Identify which cell holds the provided text, then report its (x, y) central coordinate. 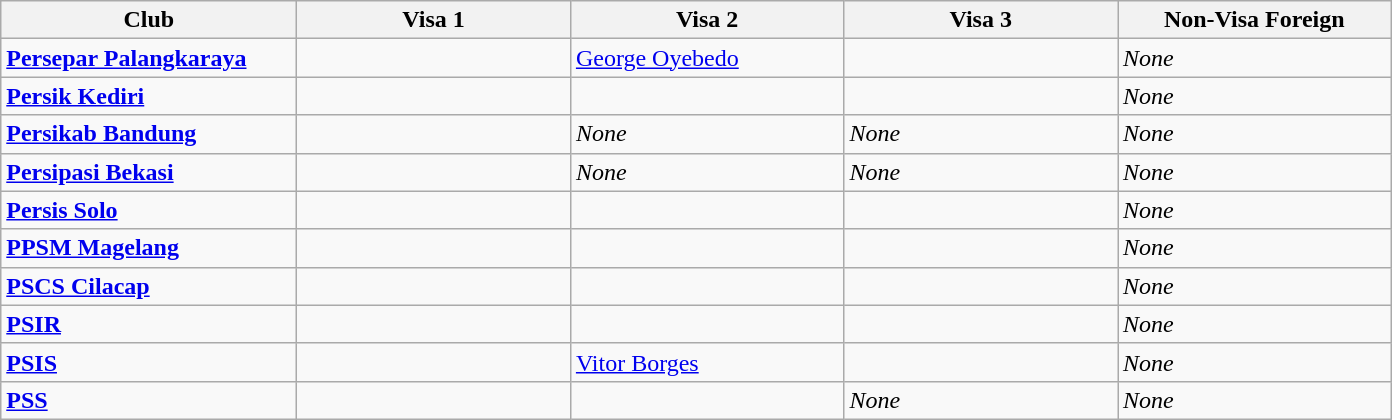
George Oyebedo (707, 58)
Persikab Bandung (149, 134)
Visa 3 (981, 20)
Visa 1 (434, 20)
Club (149, 20)
Persipasi Bekasi (149, 172)
Vitor Borges (707, 362)
PSS (149, 400)
PPSM Magelang (149, 248)
Persis Solo (149, 210)
Visa 2 (707, 20)
Non-Visa Foreign (1255, 20)
PSCS Cilacap (149, 286)
Persik Kediri (149, 96)
Persepar Palangkaraya (149, 58)
PSIS (149, 362)
PSIR (149, 324)
